Return the (x, y) coordinate for the center point of the cell that contains the specified text.  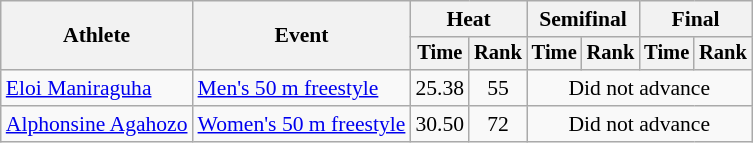
Heat (468, 19)
72 (498, 124)
Semifinal (583, 19)
Final (695, 19)
55 (498, 88)
Alphonsine Agahozo (97, 124)
Men's 50 m freestyle (302, 88)
Event (302, 36)
30.50 (440, 124)
Eloi Maniraguha (97, 88)
Athlete (97, 36)
25.38 (440, 88)
Women's 50 m freestyle (302, 124)
